Find where the given text appears and provide that cell's center as [X, Y] coordinate. 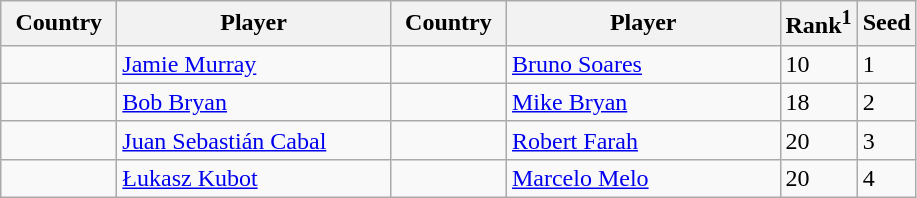
Marcelo Melo [643, 178]
Robert Farah [643, 140]
Bob Bryan [254, 102]
2 [886, 102]
Łukasz Kubot [254, 178]
1 [886, 64]
Seed [886, 24]
18 [818, 102]
Bruno Soares [643, 64]
Jamie Murray [254, 64]
Mike Bryan [643, 102]
3 [886, 140]
4 [886, 178]
Rank1 [818, 24]
10 [818, 64]
Juan Sebastián Cabal [254, 140]
